Output the [X, Y] coordinate of the center of the cell containing the given text.  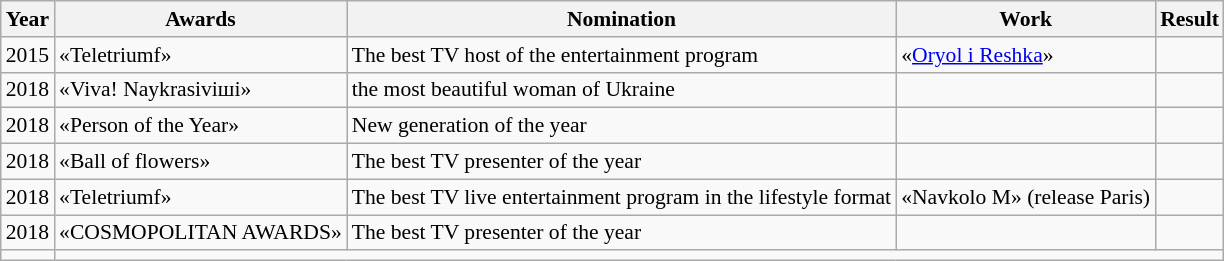
New generation of the year [622, 126]
Year [28, 19]
Result [1190, 19]
«Navkolo M» (release Paris) [1026, 197]
Nomination [622, 19]
Awards [200, 19]
Work [1026, 19]
«Oryol i Reshka» [1026, 55]
The best TV live entertainment program in the lifestyle format [622, 197]
«Viva! Naykrasivіші» [200, 90]
«Person of the Year» [200, 126]
2015 [28, 55]
the most beautiful woman of Ukraine [622, 90]
«СOSMOPOLITAN AWARDS» [200, 233]
The best TV host of the entertainment program [622, 55]
«Ball of flowers» [200, 162]
